Provide the (X, Y) coordinate of the cell's center where the given text is located.  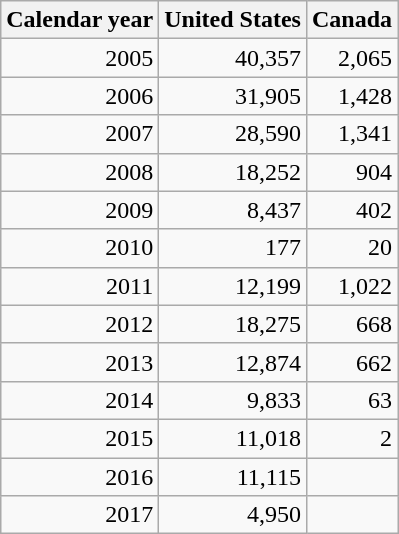
United States (233, 20)
4,950 (233, 515)
2008 (80, 172)
9,833 (233, 400)
63 (352, 400)
1,022 (352, 286)
Canada (352, 20)
402 (352, 210)
2005 (80, 58)
2007 (80, 134)
8,437 (233, 210)
20 (352, 248)
2017 (80, 515)
2009 (80, 210)
2006 (80, 96)
18,252 (233, 172)
2015 (80, 438)
2010 (80, 248)
2016 (80, 477)
18,275 (233, 324)
2,065 (352, 58)
177 (233, 248)
12,874 (233, 362)
12,199 (233, 286)
1,428 (352, 96)
2011 (80, 286)
40,357 (233, 58)
668 (352, 324)
2012 (80, 324)
2014 (80, 400)
662 (352, 362)
2 (352, 438)
2013 (80, 362)
904 (352, 172)
28,590 (233, 134)
1,341 (352, 134)
11,018 (233, 438)
11,115 (233, 477)
31,905 (233, 96)
Calendar year (80, 20)
